From the cell containing the given text, extract its center point as (X, Y) coordinate. 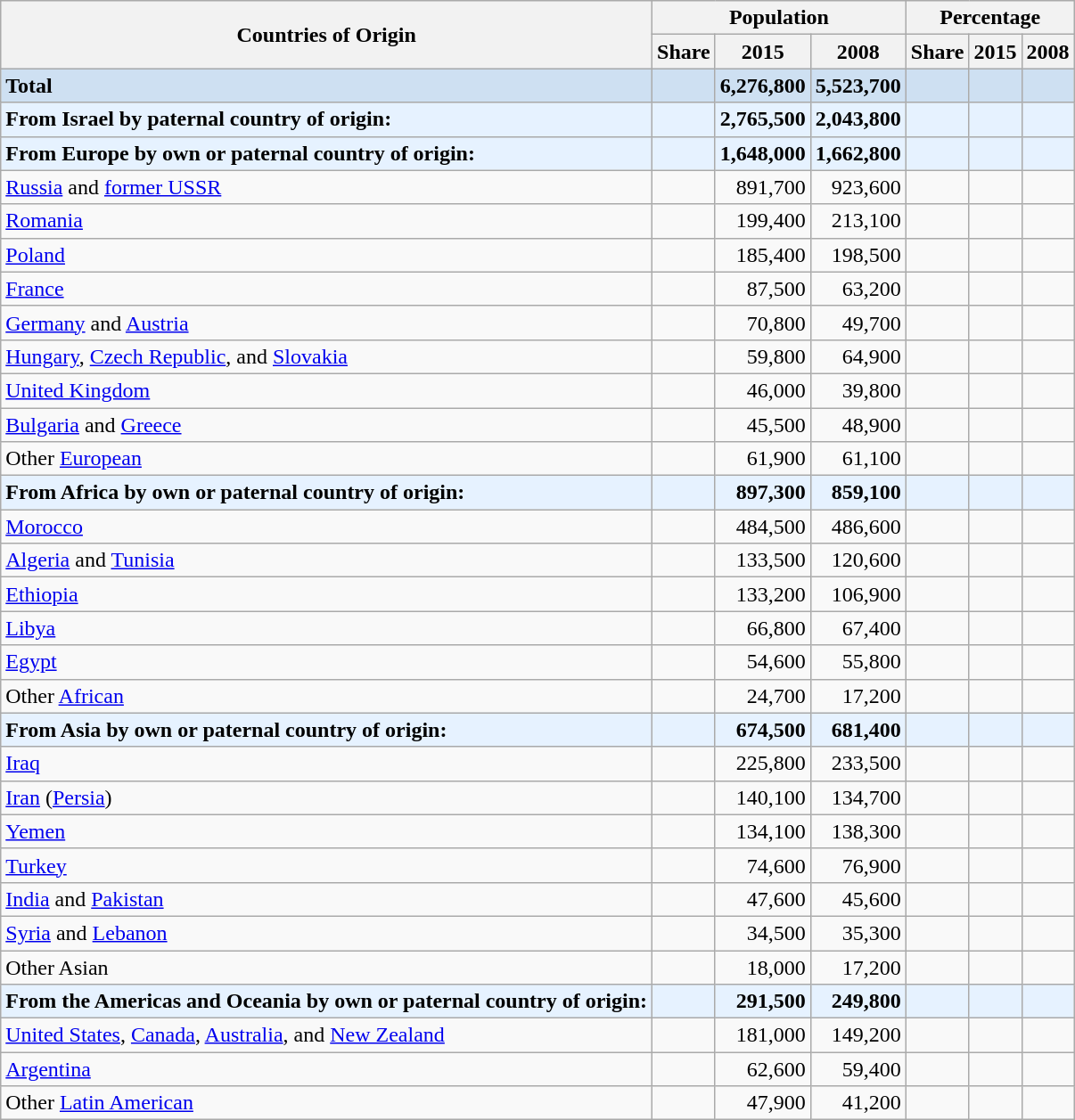
486,600 (858, 527)
2,765,500 (763, 119)
Germany and Austria (326, 323)
France (326, 289)
74,600 (763, 865)
181,000 (763, 1035)
149,200 (858, 1035)
106,900 (858, 594)
Countries of Origin (326, 35)
Other African (326, 696)
233,500 (858, 764)
Total (326, 86)
From the Americas and Oceania by own or paternal country of origin: (326, 1001)
291,500 (763, 1001)
70,800 (763, 323)
923,600 (858, 187)
63,200 (858, 289)
39,800 (858, 390)
199,400 (763, 221)
From Europe by own or paternal country of origin: (326, 153)
133,200 (763, 594)
134,700 (858, 797)
67,400 (858, 628)
1,662,800 (858, 153)
681,400 (858, 730)
61,100 (858, 459)
From Africa by own or paternal country of origin: (326, 493)
34,500 (763, 933)
Syria and Lebanon (326, 933)
Morocco (326, 527)
134,100 (763, 831)
5,523,700 (858, 86)
62,600 (763, 1069)
54,600 (763, 662)
140,100 (763, 797)
249,800 (858, 1001)
6,276,800 (763, 86)
Poland (326, 255)
Algeria and Tunisia (326, 560)
Iraq (326, 764)
United States, Canada, Australia, and New Zealand (326, 1035)
59,400 (858, 1069)
48,900 (858, 425)
Turkey (326, 865)
138,300 (858, 831)
897,300 (763, 493)
Percentage (989, 18)
Yemen (326, 831)
Libya (326, 628)
Other Latin American (326, 1103)
120,600 (858, 560)
From Asia by own or paternal country of origin: (326, 730)
46,000 (763, 390)
198,500 (858, 255)
Bulgaria and Greece (326, 425)
Egypt (326, 662)
India and Pakistan (326, 899)
225,800 (763, 764)
185,400 (763, 255)
Other European (326, 459)
Iran (Persia) (326, 797)
Argentina (326, 1069)
From Israel by paternal country of origin: (326, 119)
87,500 (763, 289)
Population (779, 18)
18,000 (763, 967)
24,700 (763, 696)
Hungary, Czech Republic, and Slovakia (326, 356)
Romania (326, 221)
2,043,800 (858, 119)
United Kingdom (326, 390)
66,800 (763, 628)
55,800 (858, 662)
45,600 (858, 899)
859,100 (858, 493)
35,300 (858, 933)
47,600 (763, 899)
47,900 (763, 1103)
45,500 (763, 425)
484,500 (763, 527)
133,500 (763, 560)
59,800 (763, 356)
891,700 (763, 187)
Other Asian (326, 967)
Ethiopia (326, 594)
674,500 (763, 730)
41,200 (858, 1103)
213,100 (858, 221)
1,648,000 (763, 153)
61,900 (763, 459)
Russia and former USSR (326, 187)
64,900 (858, 356)
76,900 (858, 865)
49,700 (858, 323)
